Output the (X, Y) coordinate of the center of the cell containing the given text.  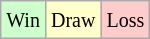
Win (24, 20)
Loss (126, 20)
Draw (72, 20)
